Find where the given text appears and provide that cell's center as [X, Y] coordinate. 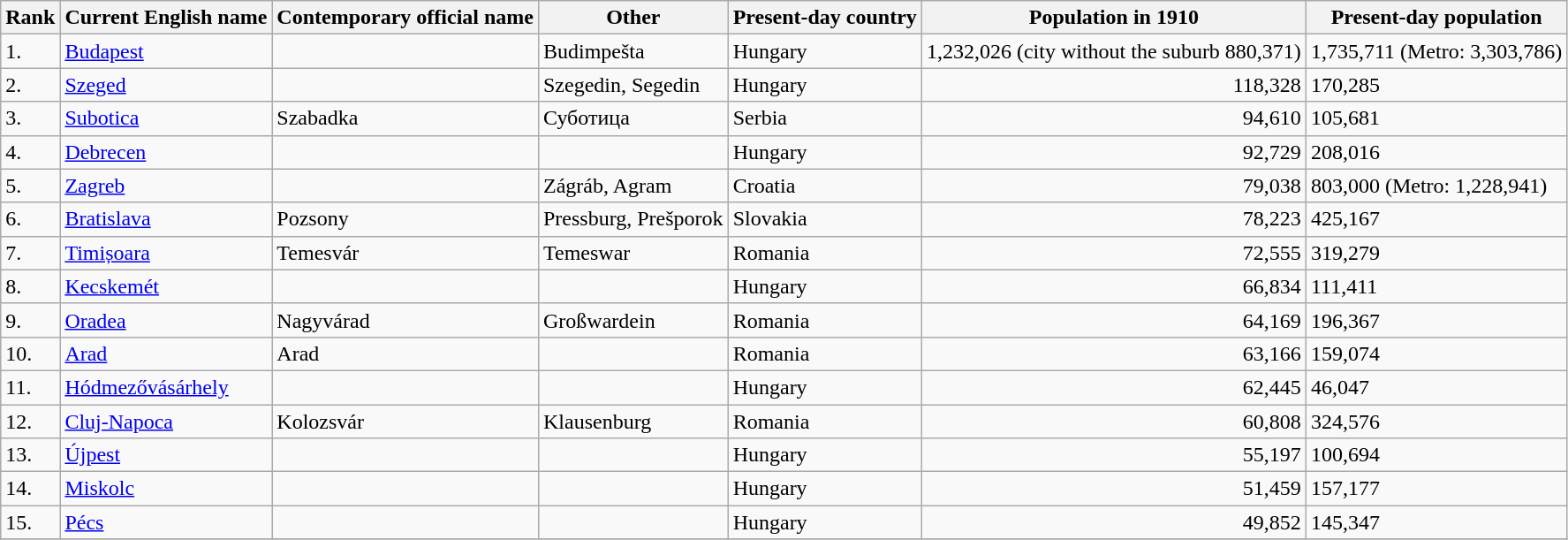
94,610 [1113, 118]
Current English name [166, 18]
Pressburg, Prešporok [633, 219]
159,074 [1436, 354]
46,047 [1436, 387]
79,038 [1113, 186]
100,694 [1436, 455]
196,367 [1436, 320]
Pécs [166, 522]
64,169 [1113, 320]
1,232,026 (city without the suburb 880,371) [1113, 51]
Суботица [633, 118]
4. [30, 152]
1,735,711 (Metro: 3,303,786) [1436, 51]
7. [30, 253]
Klausenburg [633, 422]
49,852 [1113, 522]
Slovakia [825, 219]
Oradea [166, 320]
Serbia [825, 118]
60,808 [1113, 422]
803,000 (Metro: 1,228,941) [1436, 186]
92,729 [1113, 152]
78,223 [1113, 219]
1. [30, 51]
Temeswar [633, 253]
55,197 [1113, 455]
Contemporary official name [405, 18]
Kecskemét [166, 286]
Kolozsvár [405, 422]
Szabadka [405, 118]
3. [30, 118]
8. [30, 286]
Budapest [166, 51]
Zágráb, Agram [633, 186]
Hódmezővásárhely [166, 387]
15. [30, 522]
157,177 [1436, 489]
Temesvár [405, 253]
324,576 [1436, 422]
208,016 [1436, 152]
Zagreb [166, 186]
Population in 1910 [1113, 18]
62,445 [1113, 387]
170,285 [1436, 85]
Szeged [166, 85]
72,555 [1113, 253]
10. [30, 354]
51,459 [1113, 489]
105,681 [1436, 118]
Pozsony [405, 219]
145,347 [1436, 522]
Bratislava [166, 219]
14. [30, 489]
6. [30, 219]
5. [30, 186]
111,411 [1436, 286]
Subotica [166, 118]
Újpest [166, 455]
118,328 [1113, 85]
Other [633, 18]
Croatia [825, 186]
Nagyvárad [405, 320]
2. [30, 85]
Szegedin, Segedin [633, 85]
Timișoara [166, 253]
12. [30, 422]
Present-day country [825, 18]
11. [30, 387]
425,167 [1436, 219]
Present-day population [1436, 18]
Miskolc [166, 489]
66,834 [1113, 286]
63,166 [1113, 354]
Großwardein [633, 320]
Cluj-Napoca [166, 422]
9. [30, 320]
319,279 [1436, 253]
Budimpešta [633, 51]
Debrecen [166, 152]
Rank [30, 18]
13. [30, 455]
